Capture the cell that displays the provided text and extract its [X, Y] central coordinate. 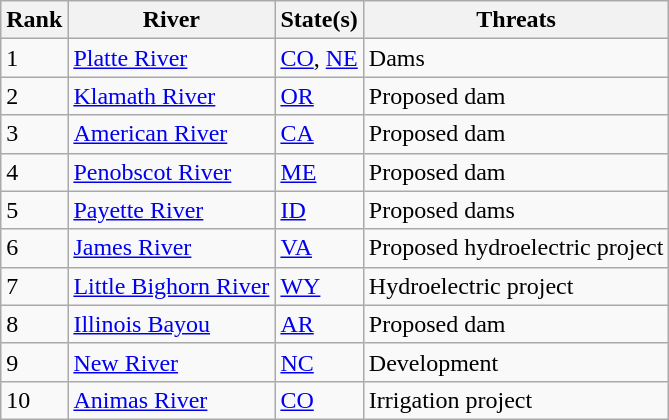
River [172, 20]
Illinois Bayou [172, 324]
CO [319, 400]
CA [319, 134]
VA [319, 248]
State(s) [319, 20]
Animas River [172, 400]
Dams [516, 58]
Klamath River [172, 96]
Irrigation project [516, 400]
CO, NE [319, 58]
ME [319, 172]
Platte River [172, 58]
American River [172, 134]
AR [319, 324]
6 [34, 248]
3 [34, 134]
5 [34, 210]
Rank [34, 20]
Little Bighorn River [172, 286]
9 [34, 362]
10 [34, 400]
Threats [516, 20]
7 [34, 286]
NC [319, 362]
ID [319, 210]
James River [172, 248]
Proposed dams [516, 210]
OR [319, 96]
4 [34, 172]
Payette River [172, 210]
Proposed hydroelectric project [516, 248]
8 [34, 324]
WY [319, 286]
New River [172, 362]
Penobscot River [172, 172]
Development [516, 362]
2 [34, 96]
1 [34, 58]
Hydroelectric project [516, 286]
